Output the [x, y] coordinate of the center of the cell containing the given text.  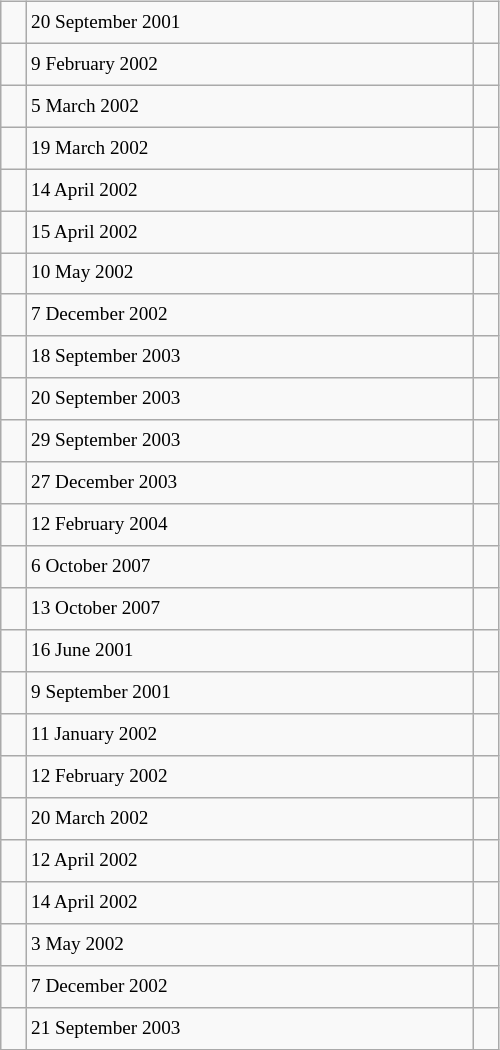
20 September 2003 [249, 399]
19 March 2002 [249, 148]
27 December 2003 [249, 483]
3 May 2002 [249, 944]
12 April 2002 [249, 861]
9 February 2002 [249, 64]
13 October 2007 [249, 609]
16 June 2001 [249, 651]
20 September 2001 [249, 22]
20 March 2002 [249, 819]
12 February 2004 [249, 525]
5 March 2002 [249, 106]
18 September 2003 [249, 357]
29 September 2003 [249, 441]
11 January 2002 [249, 735]
10 May 2002 [249, 274]
6 October 2007 [249, 567]
15 April 2002 [249, 232]
9 September 2001 [249, 693]
12 February 2002 [249, 777]
21 September 2003 [249, 1028]
